Capture the cell that displays the provided text and extract its (x, y) central coordinate. 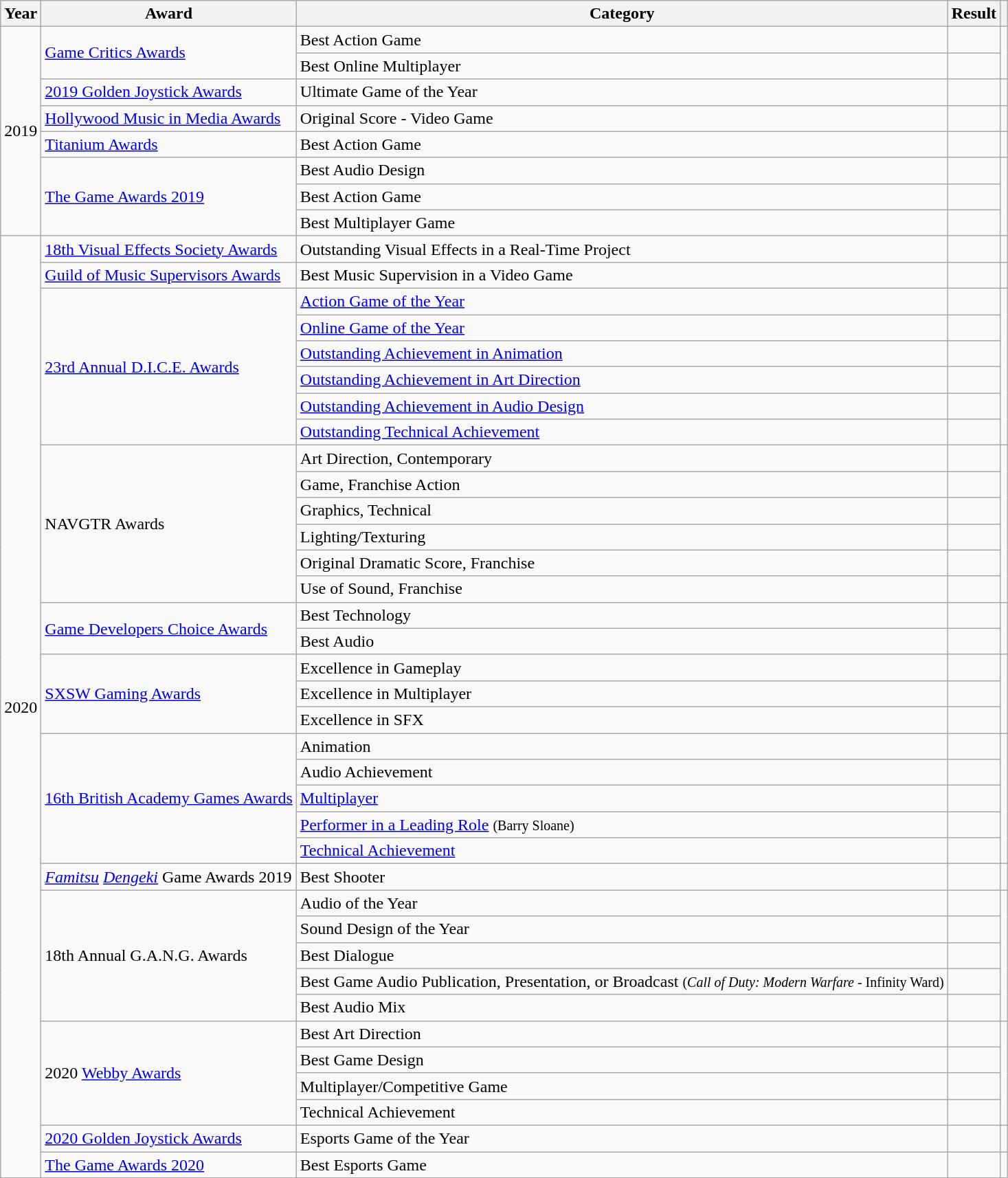
Original Dramatic Score, Franchise (622, 563)
Best Online Multiplayer (622, 66)
Result (974, 14)
2019 (21, 131)
Game, Franchise Action (622, 485)
2020 Golden Joystick Awards (169, 1138)
Sound Design of the Year (622, 929)
Multiplayer/Competitive Game (622, 1086)
Game Critics Awards (169, 53)
Excellence in SFX (622, 720)
Best Music Supervision in a Video Game (622, 275)
Best Art Direction (622, 1034)
Award (169, 14)
Performer in a Leading Role (Barry Sloane) (622, 825)
Ultimate Game of the Year (622, 92)
Outstanding Achievement in Audio Design (622, 406)
2020 (21, 707)
Outstanding Achievement in Animation (622, 354)
Category (622, 14)
Art Direction, Contemporary (622, 458)
Hollywood Music in Media Awards (169, 118)
Outstanding Achievement in Art Direction (622, 380)
2019 Golden Joystick Awards (169, 92)
Best Multiplayer Game (622, 223)
SXSW Gaming Awards (169, 693)
Lighting/Texturing (622, 537)
Outstanding Technical Achievement (622, 432)
Use of Sound, Franchise (622, 589)
16th British Academy Games Awards (169, 798)
Game Developers Choice Awards (169, 628)
Best Esports Game (622, 1165)
23rd Annual D.I.C.E. Awards (169, 366)
Online Game of the Year (622, 328)
NAVGTR Awards (169, 524)
Multiplayer (622, 799)
The Game Awards 2020 (169, 1165)
Titanium Awards (169, 144)
18th Visual Effects Society Awards (169, 249)
Best Game Audio Publication, Presentation, or Broadcast (Call of Duty: Modern Warfare - Infinity Ward) (622, 981)
Year (21, 14)
Action Game of the Year (622, 301)
Best Game Design (622, 1060)
Best Shooter (622, 877)
Best Audio Mix (622, 1008)
Graphics, Technical (622, 511)
Guild of Music Supervisors Awards (169, 275)
Best Audio Design (622, 170)
18th Annual G.A.N.G. Awards (169, 955)
2020 Webby Awards (169, 1073)
Audio Achievement (622, 773)
The Game Awards 2019 (169, 197)
Excellence in Gameplay (622, 667)
Outstanding Visual Effects in a Real-Time Project (622, 249)
Best Audio (622, 641)
Audio of the Year (622, 903)
Original Score - Video Game (622, 118)
Animation (622, 746)
Excellence in Multiplayer (622, 693)
Best Dialogue (622, 955)
Best Technology (622, 615)
Famitsu Dengeki Game Awards 2019 (169, 877)
Esports Game of the Year (622, 1138)
